Search for the cell housing the specified text and yield its [X, Y] center coordinate. 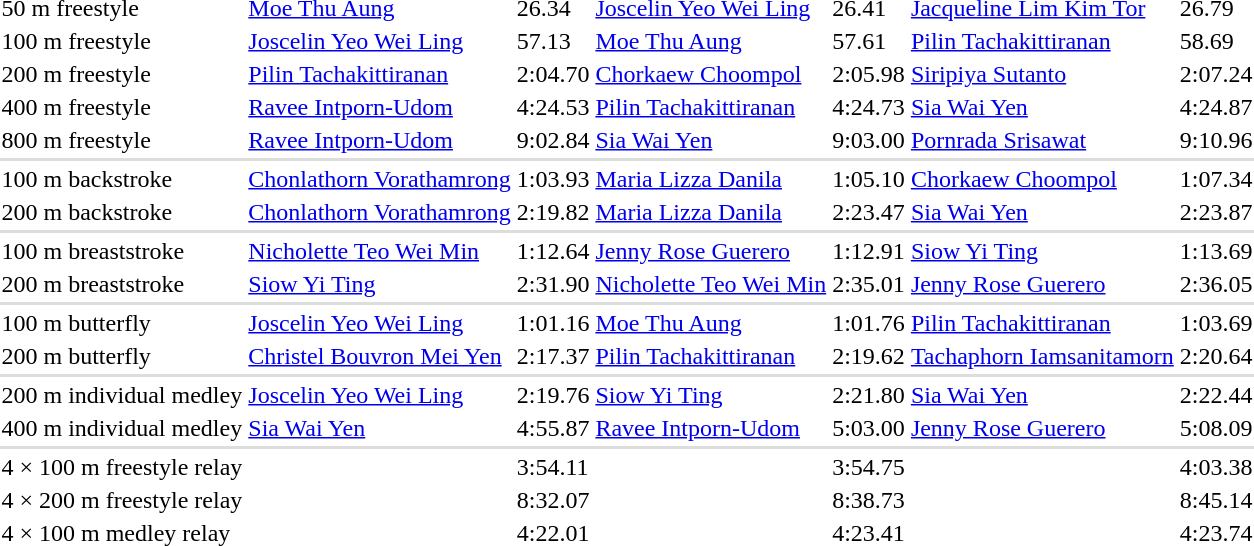
100 m freestyle [122, 41]
5:08.09 [1216, 428]
4:24.53 [553, 107]
2:05.98 [869, 74]
9:03.00 [869, 140]
200 m backstroke [122, 212]
4:55.87 [553, 428]
100 m breaststroke [122, 251]
1:03.69 [1216, 323]
2:22.44 [1216, 395]
400 m freestyle [122, 107]
200 m breaststroke [122, 284]
4 × 200 m freestyle relay [122, 500]
Pornrada Srisawat [1042, 140]
4:24.73 [869, 107]
2:35.01 [869, 284]
2:04.70 [553, 74]
4:03.38 [1216, 467]
2:07.24 [1216, 74]
2:19.82 [553, 212]
200 m individual medley [122, 395]
2:31.90 [553, 284]
2:19.62 [869, 356]
100 m butterfly [122, 323]
1:05.10 [869, 179]
4 × 100 m freestyle relay [122, 467]
1:01.16 [553, 323]
1:01.76 [869, 323]
200 m butterfly [122, 356]
200 m freestyle [122, 74]
9:02.84 [553, 140]
9:10.96 [1216, 140]
2:20.64 [1216, 356]
1:07.34 [1216, 179]
Siripiya Sutanto [1042, 74]
1:13.69 [1216, 251]
2:23.87 [1216, 212]
58.69 [1216, 41]
1:12.64 [553, 251]
2:23.47 [869, 212]
Christel Bouvron Mei Yen [380, 356]
8:38.73 [869, 500]
2:17.37 [553, 356]
1:12.91 [869, 251]
Tachaphorn Iamsanitamorn [1042, 356]
5:03.00 [869, 428]
57.13 [553, 41]
2:36.05 [1216, 284]
1:03.93 [553, 179]
100 m backstroke [122, 179]
400 m individual medley [122, 428]
57.61 [869, 41]
2:21.80 [869, 395]
3:54.11 [553, 467]
2:19.76 [553, 395]
8:45.14 [1216, 500]
8:32.07 [553, 500]
4:24.87 [1216, 107]
800 m freestyle [122, 140]
3:54.75 [869, 467]
